Return the [X, Y] coordinate for the center point of the cell that contains the specified text.  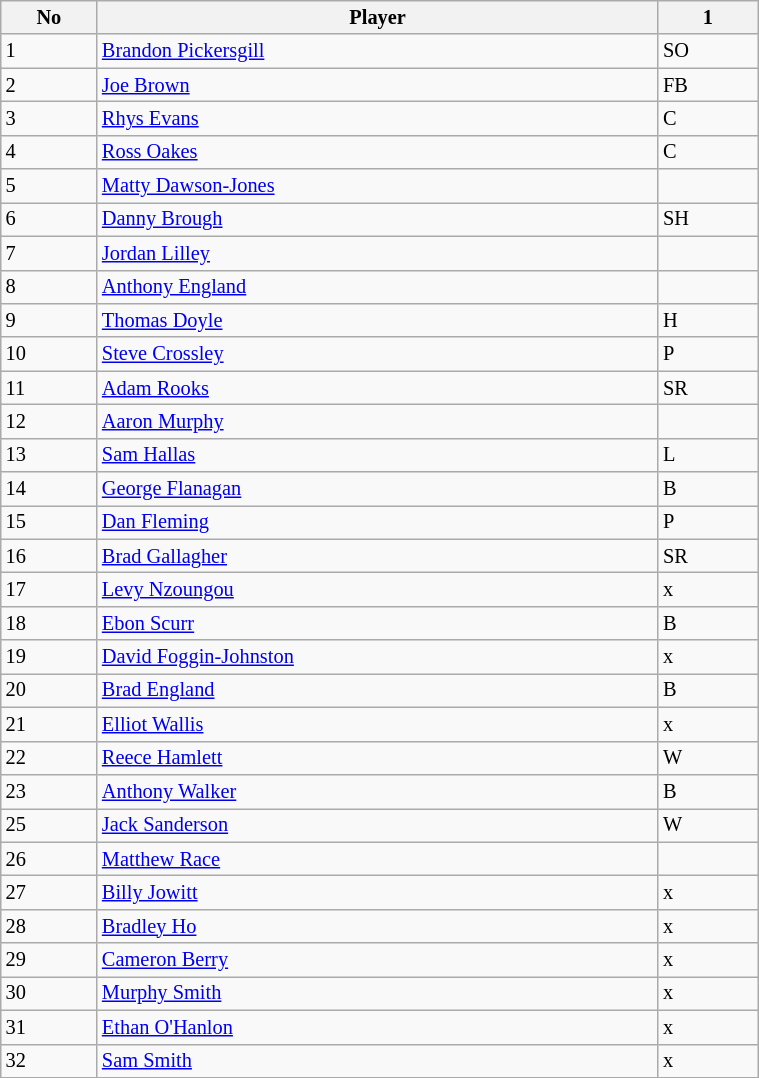
Joe Brown [378, 85]
30 [49, 993]
Brad Gallagher [378, 556]
Levy Nzoungou [378, 589]
Ross Oakes [378, 152]
25 [49, 825]
Thomas Doyle [378, 320]
Aaron Murphy [378, 421]
SH [708, 219]
19 [49, 657]
Player [378, 17]
Adam Rooks [378, 388]
3 [49, 118]
L [708, 455]
George Flanagan [378, 489]
29 [49, 960]
31 [49, 1027]
18 [49, 623]
SO [708, 51]
8 [49, 287]
Brad England [378, 690]
15 [49, 522]
13 [49, 455]
7 [49, 253]
Murphy Smith [378, 993]
14 [49, 489]
Rhys Evans [378, 118]
Sam Hallas [378, 455]
David Foggin-Johnston [378, 657]
Sam Smith [378, 1061]
Bradley Ho [378, 926]
Matthew Race [378, 859]
10 [49, 354]
9 [49, 320]
6 [49, 219]
Jack Sanderson [378, 825]
Billy Jowitt [378, 892]
4 [49, 152]
H [708, 320]
26 [49, 859]
22 [49, 758]
Danny Brough [378, 219]
2 [49, 85]
27 [49, 892]
12 [49, 421]
20 [49, 690]
11 [49, 388]
Cameron Berry [378, 960]
Ethan O'Hanlon [378, 1027]
Brandon Pickersgill [378, 51]
Anthony Walker [378, 791]
Jordan Lilley [378, 253]
Reece Hamlett [378, 758]
21 [49, 724]
32 [49, 1061]
Anthony England [378, 287]
Dan Fleming [378, 522]
FB [708, 85]
No [49, 17]
Elliot Wallis [378, 724]
5 [49, 186]
16 [49, 556]
Ebon Scurr [378, 623]
23 [49, 791]
17 [49, 589]
Matty Dawson-Jones [378, 186]
Steve Crossley [378, 354]
28 [49, 926]
